Determine the (X, Y) coordinate at the center of the cell enclosing the given text.  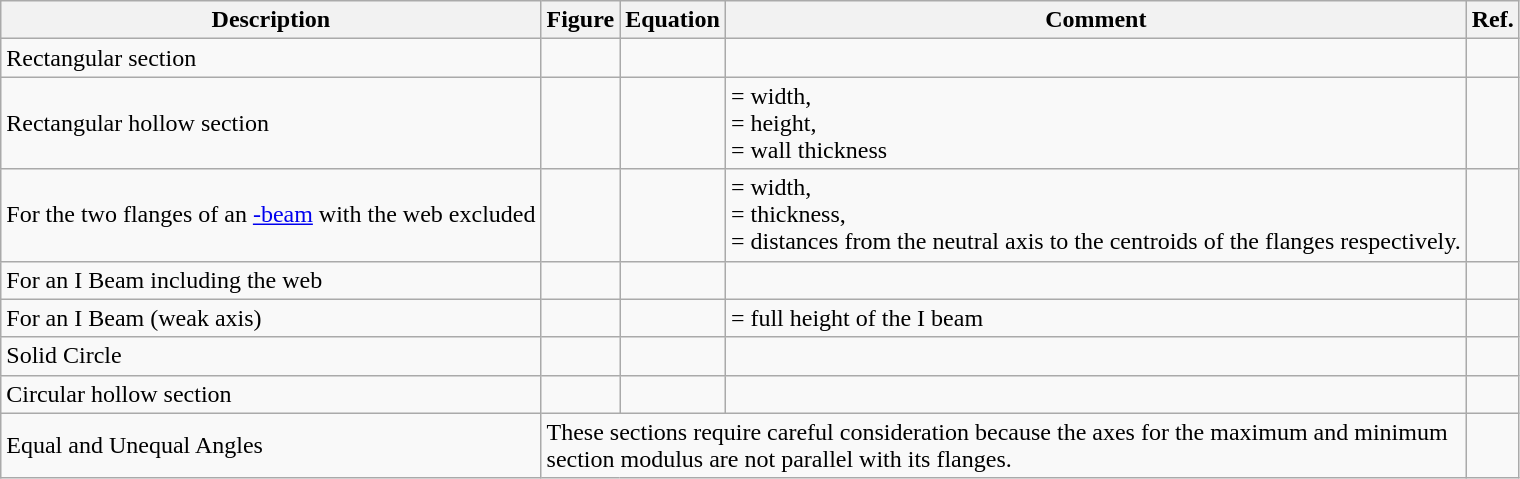
Figure (580, 20)
= full height of the I beam (1096, 318)
= width, = height, = wall thickness (1096, 123)
Circular hollow section (271, 394)
Rectangular section (271, 58)
For an I Beam (weak axis) (271, 318)
Description (271, 20)
For an I Beam including the web (271, 280)
Equal and Unequal Angles (271, 446)
For the two flanges of an -beam with the web excluded (271, 215)
Ref. (1492, 20)
Solid Circle (271, 356)
Equation (673, 20)
Rectangular hollow section (271, 123)
These sections require careful consideration because the axes for the maximum and minimumsection modulus are not parallel with its flanges. (1004, 446)
Comment (1096, 20)
= width, = thickness, = distances from the neutral axis to the centroids of the flanges respectively. (1096, 215)
